Pinpoint the cell where the given text exists, returning its [x, y] midpoint coordinate. 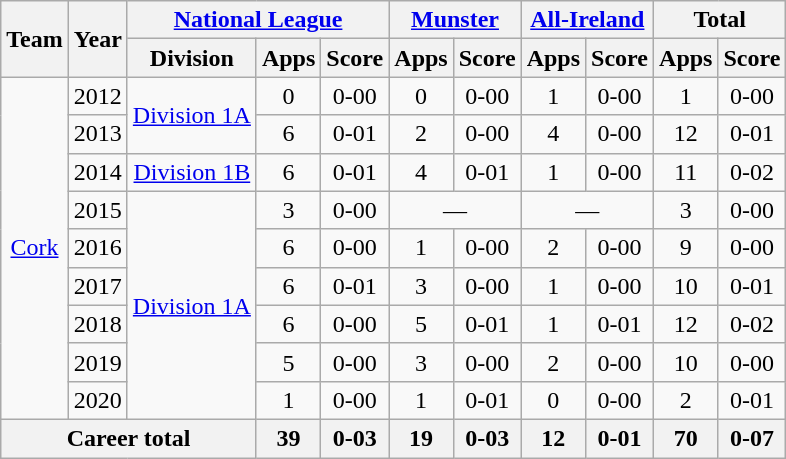
2013 [98, 134]
Total [720, 20]
2017 [98, 286]
39 [288, 438]
Year [98, 39]
National League [258, 20]
9 [686, 248]
Division [192, 58]
2018 [98, 324]
2016 [98, 248]
Career total [129, 438]
0-07 [752, 438]
Team [35, 39]
Cork [35, 248]
2015 [98, 210]
11 [686, 172]
19 [421, 438]
2012 [98, 96]
70 [686, 438]
Division 1B [192, 172]
2014 [98, 172]
2019 [98, 362]
Munster [455, 20]
2020 [98, 400]
All-Ireland [587, 20]
